Detect which cell encompasses the target text, then output its [x, y] center coordinate. 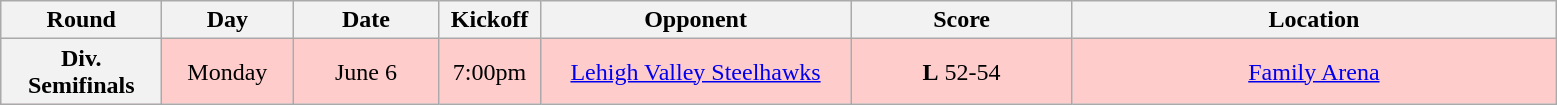
Kickoff [490, 20]
Day [228, 20]
Lehigh Valley Steelhawks [696, 72]
L 52-54 [962, 72]
Family Arena [1314, 72]
Div. Semifinals [82, 72]
7:00pm [490, 72]
Date [366, 20]
Score [962, 20]
Location [1314, 20]
June 6 [366, 72]
Opponent [696, 20]
Monday [228, 72]
Round [82, 20]
